Determine the (x, y) coordinate at the center of the cell enclosing the given text.  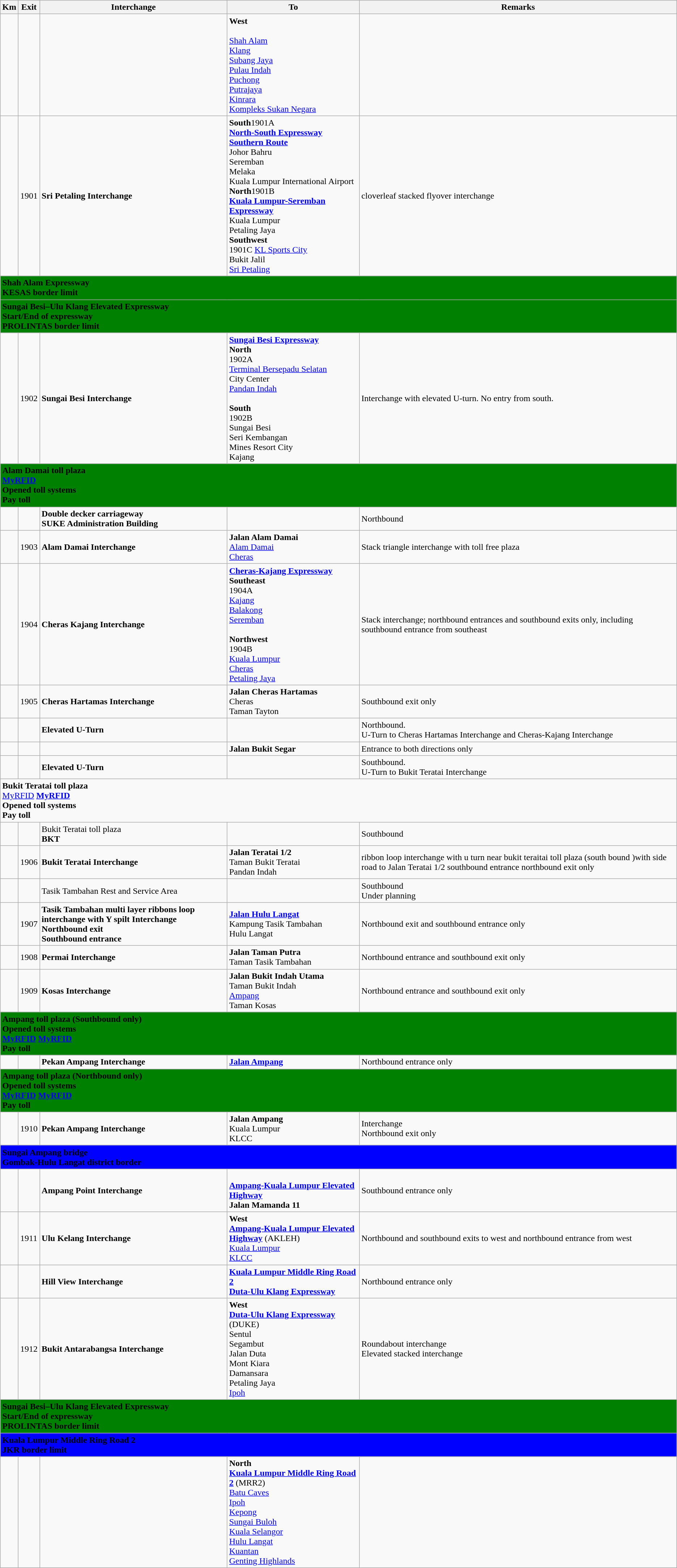
West Shah AlamKlangSubang Jaya Pulau Indah PuchongPutrajayaKinraraKompleks Sukan Negara (293, 65)
Ulu Kelang Interchange (134, 1238)
To (293, 7)
Sungai Besi Interchange (134, 398)
Ampang Point Interchange (134, 1190)
Jalan Teratai 1/2Taman Bukit TerataiPandan Indah (293, 862)
Entrance to both directions only (518, 748)
Southbound.U-Turn to Bukit Teratai Interchange (518, 768)
Northbound exit and southbound entrance only (518, 924)
Ampang-Kuala Lumpur Elevated HighwayJalan Mamanda 11 (293, 1190)
Hill View Interchange (134, 1281)
1903 (29, 547)
Jalan Hulu LangatKampung Tasik TambahanHulu Langat (293, 924)
Kosas Interchange (134, 990)
Jalan Taman PutraTaman Tasik Tambahan (293, 957)
1901 (29, 196)
1902 (29, 398)
West Ampang-Kuala Lumpur Elevated Highway (AKLEH)Kuala LumpurKLCC (293, 1238)
Tasik Tambahan multi layer ribbons loop interchange with Y spilt InterchangeNorthbound exit Southbound entrance (134, 924)
Jalan Cheras HartamasCherasTaman Tayton (293, 701)
Stack triangle interchange with toll free plaza (518, 547)
1906 (29, 862)
Northbound.U-Turn to Cheras Hartamas Interchange and Cheras-Kajang Interchange (518, 730)
Alam Damai Interchange (134, 547)
Km (9, 7)
Kuala Lumpur Middle Ring Road 2 Duta-Ulu Klang Expressway (293, 1281)
Cheras-Kajang ExpresswaySoutheast1904AKajangBalakong SerembanNorthwest1904BKuala LumpurCherasPetaling Jaya (293, 624)
1909 (29, 990)
Remarks (518, 7)
Sri Petaling Interchange (134, 196)
1911 (29, 1238)
1907 (29, 924)
Permai Interchange (134, 957)
Interchange (134, 7)
SouthboundUnder planning (518, 891)
Tasik Tambahan Rest and Service Area (134, 891)
Double decker carriageway SUKE Administration Building (134, 519)
Northbound (518, 519)
Jalan Alam DamaiAlam DamaiCheras (293, 547)
Jalan Ampang (293, 1062)
1908 (29, 957)
Southbound entrance only (518, 1190)
Ampang toll plaza (Southbound only)Opened toll systems MyRFID MyRFIDPay toll (338, 1034)
Sungai Besi ExpresswayNorth1902ATerminal Bersepadu SelatanCity CenterPandan IndahSouth1902BSungai BesiSeri KembanganMines Resort CityKajang (293, 398)
Southbound exit only (518, 701)
Jalan AmpangKuala LumpurKLCC (293, 1129)
Sungai Ampang bridgeGombak-Hulu Langat district border (338, 1157)
Southbound (518, 834)
Bukit Teratai toll plazaBKT (134, 834)
North Kuala Lumpur Middle Ring Road 2 (MRR2) Batu Caves Ipoh Kepong Sungai Buloh Kuala Selangor Hulu Langat Kuantan Genting Highlands (293, 1512)
Jalan Bukit Segar (293, 748)
Bukit Teratai toll plazaMyRFID MyRFID Opened toll systemsPay toll (338, 801)
Shah Alam ExpresswayKESAS border limit (338, 288)
Northbound and southbound exits to west and northbound entrance from west (518, 1238)
West Duta-Ulu Klang Expressway (DUKE)SentulSegambutJalan DutaMont KiaraDamansaraPetaling Jaya Ipoh (293, 1349)
cloverleaf stacked flyover interchange (518, 196)
Interchange with elevated U-turn. No entry from south. (518, 398)
1912 (29, 1349)
Cheras Kajang Interchange (134, 624)
Cheras Hartamas Interchange (134, 701)
Exit (29, 7)
1905 (29, 701)
Stack interchange; northbound entrances and southbound exits only, including southbound entrance from southeast (518, 624)
1904 (29, 624)
Bukit Teratai Interchange (134, 862)
Ampang toll plaza (Northbound only)Opened toll systems MyRFID MyRFIDPay toll (338, 1090)
Jalan Bukit Indah UtamaTaman Bukit IndahAmpangTaman Kosas (293, 990)
Bukit Antarabangsa Interchange (134, 1349)
InterchangeNorthbound exit only (518, 1129)
Alam Damai toll plaza MyRFID Opened toll systemsPay toll (338, 485)
Kuala Lumpur Middle Ring Road 2JKR border limit (338, 1445)
1910 (29, 1129)
Roundabout interchangeElevated stacked interchange (518, 1349)
